Output the (x, y) coordinate of the center of the cell containing the given text.  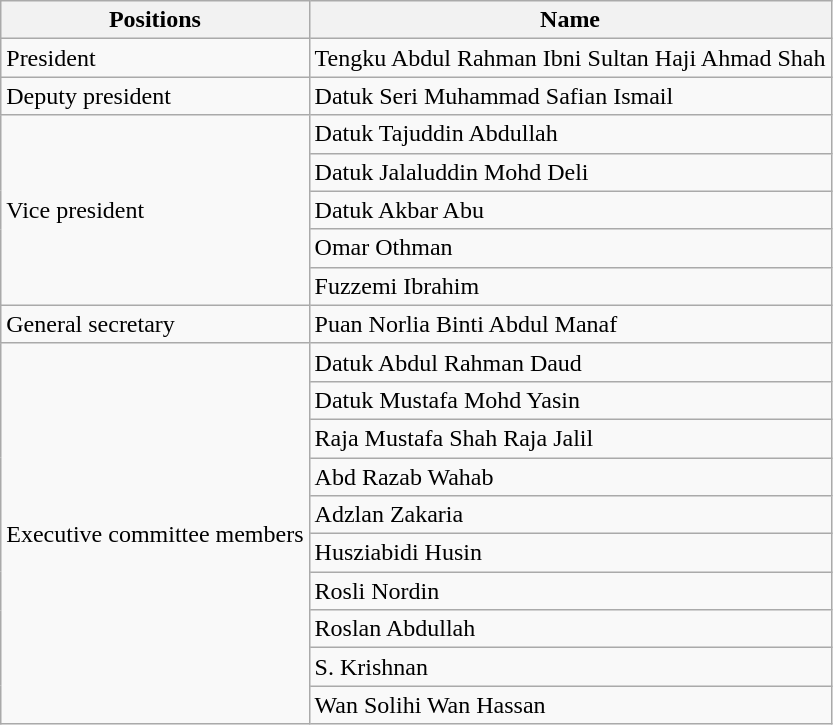
Executive committee members (155, 534)
Deputy president (155, 96)
Positions (155, 20)
Datuk Jalaluddin Mohd Deli (570, 172)
General secretary (155, 324)
Datuk Mustafa Mohd Yasin (570, 400)
Vice president (155, 210)
President (155, 58)
Roslan Abdullah (570, 629)
Husziabidi Husin (570, 553)
Tengku Abdul Rahman Ibni Sultan Haji Ahmad Shah (570, 58)
Raja Mustafa Shah Raja Jalil (570, 438)
Datuk Tajuddin Abdullah (570, 134)
Datuk Abdul Rahman Daud (570, 362)
Datuk Akbar Abu (570, 210)
Adzlan Zakaria (570, 515)
S. Krishnan (570, 667)
Wan Solihi Wan Hassan (570, 705)
Abd Razab Wahab (570, 477)
Name (570, 20)
Fuzzemi Ibrahim (570, 286)
Datuk Seri Muhammad Safian Ismail (570, 96)
Rosli Nordin (570, 591)
Puan Norlia Binti Abdul Manaf (570, 324)
Omar Othman (570, 248)
